Search for the cell housing the specified text and yield its (x, y) center coordinate. 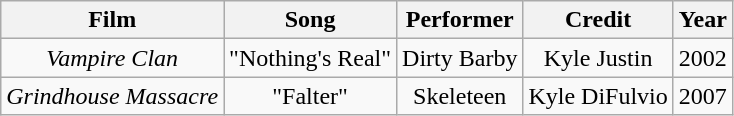
2007 (702, 96)
Song (310, 20)
2002 (702, 58)
Film (112, 20)
Kyle Justin (598, 58)
Year (702, 20)
Performer (460, 20)
Dirty Barby (460, 58)
Grindhouse Massacre (112, 96)
Credit (598, 20)
Vampire Clan (112, 58)
"Falter" (310, 96)
Skeleteen (460, 96)
Kyle DiFulvio (598, 96)
"Nothing's Real" (310, 58)
